Search for the cell housing the specified text and yield its [X, Y] center coordinate. 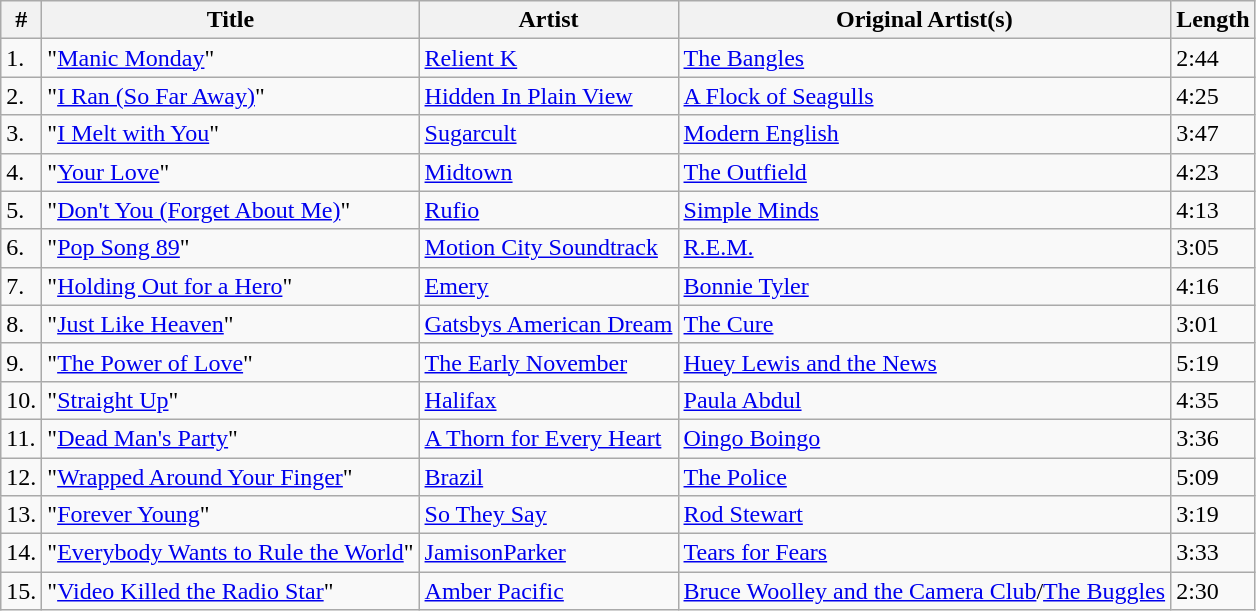
4:23 [1213, 172]
10. [22, 400]
Bruce Woolley and the Camera Club/The Buggles [924, 591]
1. [22, 58]
Hidden In Plain View [548, 96]
9. [22, 362]
4:16 [1213, 286]
2:30 [1213, 591]
"Forever Young" [230, 515]
"Everybody Wants to Rule the World" [230, 553]
3:36 [1213, 438]
3:33 [1213, 553]
Rufio [548, 210]
5:19 [1213, 362]
Bonnie Tyler [924, 286]
Title [230, 20]
3. [22, 134]
"The Power of Love" [230, 362]
# [22, 20]
Amber Pacific [548, 591]
2. [22, 96]
The Police [924, 477]
JamisonParker [548, 553]
14. [22, 553]
"I Melt with You" [230, 134]
Artist [548, 20]
Halifax [548, 400]
Relient K [548, 58]
3:05 [1213, 248]
Simple Minds [924, 210]
"Pop Song 89" [230, 248]
Modern English [924, 134]
Oingo Boingo [924, 438]
11. [22, 438]
"Manic Monday" [230, 58]
Length [1213, 20]
4:13 [1213, 210]
"Straight Up" [230, 400]
Tears for Fears [924, 553]
Sugarcult [548, 134]
"Holding Out for a Hero" [230, 286]
The Early November [548, 362]
6. [22, 248]
R.E.M. [924, 248]
3:01 [1213, 324]
Huey Lewis and the News [924, 362]
"Just Like Heaven" [230, 324]
The Bangles [924, 58]
Motion City Soundtrack [548, 248]
12. [22, 477]
13. [22, 515]
3:47 [1213, 134]
4:25 [1213, 96]
Midtown [548, 172]
Emery [548, 286]
A Flock of Seagulls [924, 96]
15. [22, 591]
4:35 [1213, 400]
7. [22, 286]
5:09 [1213, 477]
Brazil [548, 477]
"Video Killed the Radio Star" [230, 591]
"I Ran (So Far Away)" [230, 96]
So They Say [548, 515]
Gatsbys American Dream [548, 324]
4. [22, 172]
"Your Love" [230, 172]
2:44 [1213, 58]
"Dead Man's Party" [230, 438]
The Cure [924, 324]
3:19 [1213, 515]
"Don't You (Forget About Me)" [230, 210]
Rod Stewart [924, 515]
A Thorn for Every Heart [548, 438]
8. [22, 324]
The Outfield [924, 172]
Original Artist(s) [924, 20]
5. [22, 210]
"Wrapped Around Your Finger" [230, 477]
Paula Abdul [924, 400]
